Output the (X, Y) coordinate of the center of the cell containing the given text.  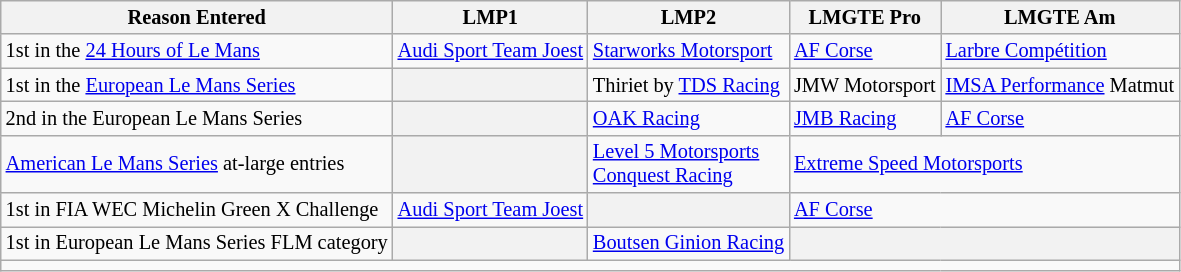
Reason Entered (197, 17)
JMB Racing (864, 118)
Extreme Speed Motorsports (984, 164)
Starworks Motorsport (688, 51)
1st in the 24 Hours of Le Mans (197, 51)
JMW Motorsport (864, 85)
LMGTE Am (1060, 17)
IMSA Performance Matmut (1060, 85)
Boutsen Ginion Racing (688, 243)
OAK Racing (688, 118)
American Le Mans Series at-large entries (197, 164)
LMP1 (490, 17)
Larbre Compétition (1060, 51)
LMGTE Pro (864, 17)
LMP2 (688, 17)
Thiriet by TDS Racing (688, 85)
1st in FIA WEC Michelin Green X Challenge (197, 210)
Level 5 Motorsports Conquest Racing (688, 164)
1st in European Le Mans Series FLM category (197, 243)
1st in the European Le Mans Series (197, 85)
2nd in the European Le Mans Series (197, 118)
